From the cell containing the given text, extract its center point as [x, y] coordinate. 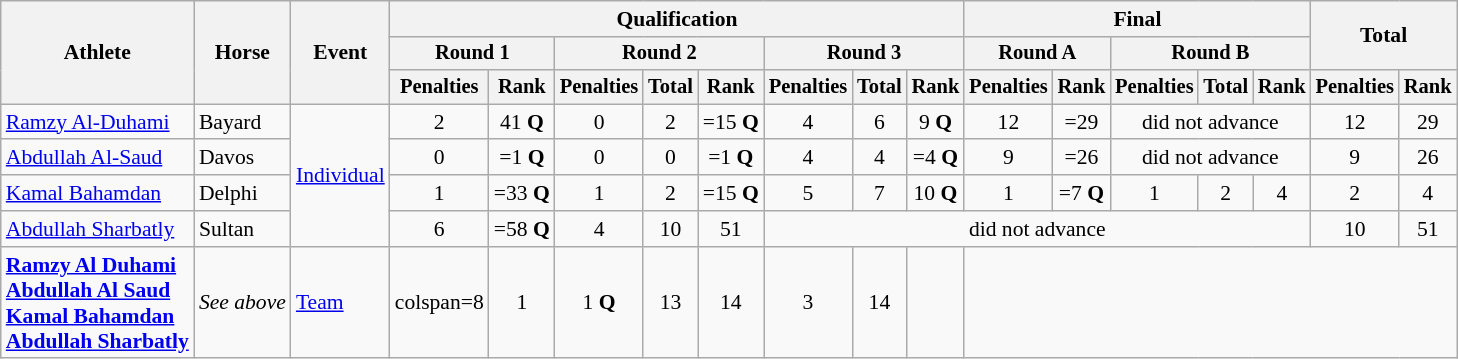
3 [808, 303]
10 Q [936, 193]
5 [808, 193]
7 [880, 193]
=4 Q [936, 158]
Round 3 [864, 54]
Delphi [242, 193]
Bayard [242, 122]
Kamal Bahamdan [98, 193]
colspan=8 [440, 303]
Individual [340, 175]
Horse [242, 52]
Davos [242, 158]
Round A [1037, 54]
1 Q [599, 303]
Round 2 [660, 54]
=7 Q [1082, 193]
41 Q [522, 122]
Round B [1210, 54]
=26 [1082, 158]
Team [340, 303]
26 [1428, 158]
Qualification [678, 19]
Sultan [242, 229]
13 [670, 303]
Abdullah Sharbatly [98, 229]
9 Q [936, 122]
See above [242, 303]
Event [340, 52]
Athlete [98, 52]
Ramzy Al DuhamiAbdullah Al SaudKamal BahamdanAbdullah Sharbatly [98, 303]
Abdullah Al-Saud [98, 158]
=29 [1082, 122]
29 [1428, 122]
=58 Q [522, 229]
Round 1 [472, 54]
=33 Q [522, 193]
Final [1137, 19]
Ramzy Al-Duhami [98, 122]
